From the cell containing the given text, extract its center point as [x, y] coordinate. 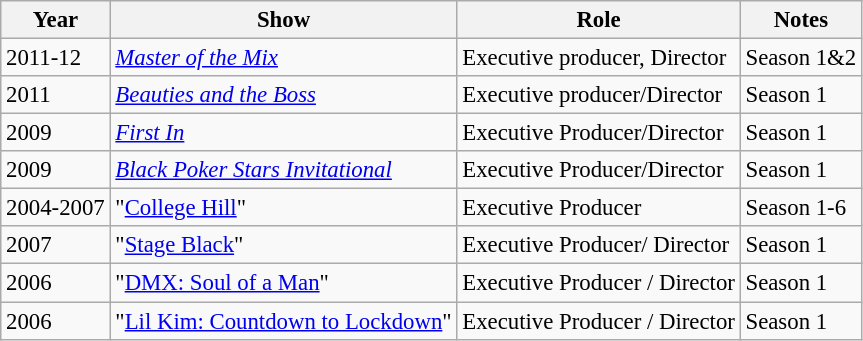
"Stage Black" [284, 245]
2011 [56, 95]
2004-2007 [56, 208]
"DMX: Soul of a Man" [284, 283]
Notes [800, 20]
First In [284, 133]
Season 1-6 [800, 208]
Role [598, 20]
Year [56, 20]
Executive producer, Director [598, 58]
Black Poker Stars Invitational [284, 170]
Season 1&2 [800, 58]
"Lil Kim: Countdown to Lockdown" [284, 321]
2007 [56, 245]
Beauties and the Boss [284, 95]
2011-12 [56, 58]
"College Hill" [284, 208]
Show [284, 20]
Executive Producer/ Director [598, 245]
Executive producer/Director [598, 95]
Master of the Mix [284, 58]
Executive Producer [598, 208]
